Return (X, Y) of the center of cell containing provided text 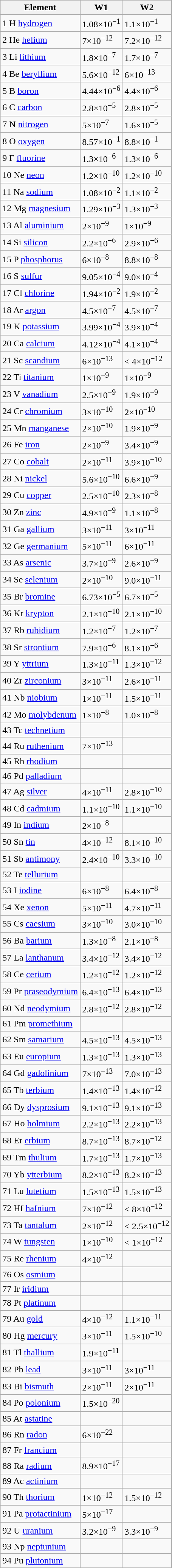
88 Ra radium (40, 1465)
86 Rn radon (40, 1434)
80 Hg mercury (40, 1336)
1.29×10−3 (101, 209)
59 Pr praseodymium (40, 992)
2.3×10−8 (147, 495)
1.5×10−10 (147, 1336)
68 Er erbium (40, 1141)
7.2×10−12 (147, 40)
Element (40, 8)
85 At astatine (40, 1419)
1.1×10−2 (147, 192)
29 Cu copper (40, 495)
1.7×10−7 (147, 57)
13 Al aluminium (40, 226)
30 Zn zinc (40, 512)
78 Pt platinum (40, 1303)
6 C carbon (40, 107)
5×10−7 (101, 124)
4.44×10−6 (101, 91)
50 Sn tin (40, 842)
12 Mg magnesium (40, 209)
53 I iodine (40, 890)
1.8×10−7 (101, 57)
63 Eu europium (40, 1057)
54 Xe xenon (40, 907)
66 Dy dysprosium (40, 1107)
10 Ne neon (40, 175)
6×10−11 (147, 546)
56 Ba barium (40, 941)
7.9×10−6 (101, 647)
36 Kr krypton (40, 613)
15 P phosphorus (40, 260)
1.5×10−20 (101, 1403)
44 Ru ruthenium (40, 746)
8 O oxygen (40, 142)
3.3×10−9 (147, 1531)
1.08×10−1 (101, 23)
< 1×10−12 (147, 1242)
1.1×10−1 (147, 23)
31 Ga gallium (40, 529)
34 Se selenium (40, 580)
1.5×10−12 (147, 1497)
38 Sr strontium (40, 647)
1.6×10−5 (147, 124)
1.4×10−13 (101, 1090)
65 Tb terbium (40, 1090)
32 Ge germanium (40, 546)
87 Fr francium (40, 1450)
81 Tl thallium (40, 1353)
8.9×10−17 (101, 1465)
51 Sb antimony (40, 859)
40 Zr zirconium (40, 680)
69 Tm thulium (40, 1157)
9.0×10−4 (147, 276)
25 Mn manganese (40, 428)
1.0×10−8 (147, 715)
46 Pd palladium (40, 776)
4.12×10−4 (101, 344)
37 Rb rubidium (40, 631)
1.4×10−12 (147, 1090)
82 Pb lead (40, 1369)
9.0×10−11 (147, 580)
89 Ac actinium (40, 1481)
17 Cl chlorine (40, 293)
5 B boron (40, 91)
3.7×10−9 (101, 563)
61 Pm promethium (40, 1024)
1×10−11 (101, 698)
67 Ho holmium (40, 1124)
2.2×10−6 (101, 242)
49 In indium (40, 825)
18 Ar argon (40, 310)
3.0×10−10 (147, 924)
3.4×10−9 (147, 445)
3.9×10−4 (147, 327)
6×10−22 (101, 1434)
2.8×10−10 (147, 792)
6.7×10−5 (147, 596)
45 Rh rhodium (40, 761)
2×10−12 (101, 1225)
22 Ti titanium (40, 377)
4.7×10−11 (147, 907)
23 V vanadium (40, 394)
14 Si silicon (40, 242)
4 Be beryllium (40, 73)
1.08×10−2 (101, 192)
47 Ag silver (40, 792)
8.7×10−12 (147, 1141)
62 Sm samarium (40, 1039)
74 W tungsten (40, 1242)
8.8×10−1 (147, 142)
< 2.5×10−12 (147, 1225)
43 Tc technetium (40, 730)
2.1×10−8 (147, 941)
84 Po polonium (40, 1403)
19 K potassium (40, 327)
2 He helium (40, 40)
21 Sc scandium (40, 360)
6.73×10−5 (101, 596)
1×10−12 (101, 1497)
41 Nb niobium (40, 698)
11 Na sodium (40, 192)
1.5×10−11 (147, 698)
6.4×10−8 (147, 890)
48 Cd cadmium (40, 808)
8.7×10−13 (101, 1141)
7 N nitrogen (40, 124)
1 H hydrogen (40, 23)
1.1×10−11 (147, 1319)
1.9×10−2 (147, 293)
1.1×10−8 (147, 512)
2.5×10−10 (101, 495)
2.9×10−6 (147, 242)
55 Cs caesium (40, 924)
1.3×10−11 (101, 664)
8.1×10−6 (147, 647)
W1 (101, 8)
20 Ca calcium (40, 344)
8.57×10−1 (101, 142)
2.4×10−10 (101, 859)
8.1×10−10 (147, 842)
7.0×10−13 (147, 1073)
1.3×10−12 (147, 664)
73 Ta tantalum (40, 1225)
93 Np neptunium (40, 1546)
72 Hf hafnium (40, 1208)
8.8×10−8 (147, 260)
91 Pa protactinium (40, 1514)
83 Bi bismuth (40, 1386)
5.6×10−12 (101, 73)
3 Li lithium (40, 57)
94 Pu plutonium (40, 1560)
58 Ce cerium (40, 974)
75 Re rhenium (40, 1259)
W2 (147, 8)
64 Gd gadolinium (40, 1073)
27 Co cobalt (40, 462)
1×10−8 (101, 715)
24 Cr chromium (40, 411)
1×10−10 (101, 1242)
9.05×10−4 (101, 276)
52 Te tellurium (40, 875)
1.3×10−3 (147, 209)
77 Ir iridium (40, 1289)
71 Lu lutetium (40, 1191)
< 4×10−12 (147, 360)
6.6×10−9 (147, 478)
5×10−17 (101, 1514)
2×10−8 (101, 825)
26 Fe iron (40, 445)
4×10−11 (101, 792)
33 As arsenic (40, 563)
1.3×10−8 (101, 941)
90 Th thorium (40, 1497)
4.9×10−9 (101, 512)
92 U uranium (40, 1531)
3.9×10−10 (147, 462)
42 Mo molybdenum (40, 715)
3.2×10−9 (101, 1531)
4.1×10−4 (147, 344)
70 Yb ytterbium (40, 1175)
35 Br bromine (40, 596)
3.3×10−10 (147, 859)
28 Ni nickel (40, 478)
60 Nd neodymium (40, 1008)
2.6×10−11 (147, 680)
2.6×10−9 (147, 563)
57 La lanthanum (40, 958)
< 8×10−12 (147, 1208)
16 S sulfur (40, 276)
39 Y yttrium (40, 664)
3.99×10−4 (101, 327)
4.4×10−6 (147, 91)
2.5×10−9 (101, 394)
1.9×10−11 (101, 1353)
79 Au gold (40, 1319)
5.6×10−10 (101, 478)
1.94×10−2 (101, 293)
9 F fluorine (40, 158)
76 Os osmium (40, 1274)
